Scan for the cell matching the given text and deliver its (X, Y) coordinate at center. 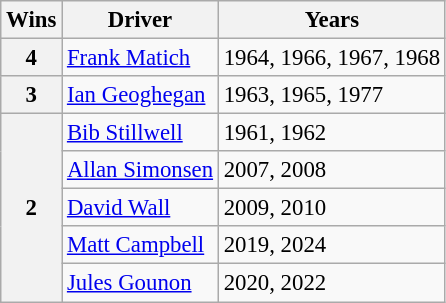
Wins (32, 20)
2009, 2010 (332, 208)
1961, 1962 (332, 133)
1963, 1965, 1977 (332, 95)
2019, 2024 (332, 245)
3 (32, 95)
2020, 2022 (332, 283)
Ian Geoghegan (140, 95)
Matt Campbell (140, 245)
2007, 2008 (332, 170)
4 (32, 58)
Driver (140, 20)
Frank Matich (140, 58)
David Wall (140, 208)
1964, 1966, 1967, 1968 (332, 58)
Jules Gounon (140, 283)
Bib Stillwell (140, 133)
2 (32, 208)
Allan Simonsen (140, 170)
Years (332, 20)
